Find where the given text appears and provide that cell's center as (X, Y) coordinate. 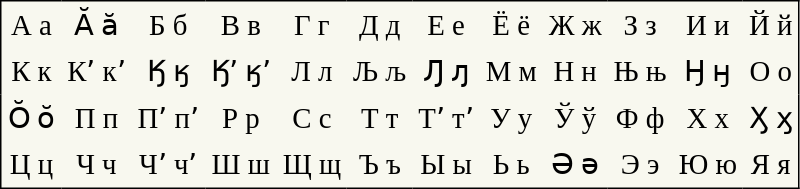
Й й (771, 24)
Д д (380, 24)
Ь ь (512, 164)
Ч ч (96, 164)
Ш ш (241, 164)
Щ щ (312, 164)
Ё ё (512, 24)
Ф ф (640, 117)
Ԓ ԓ (446, 71)
Пʼ пʼ (168, 117)
Г г (312, 24)
Б б (168, 24)
Ц ц (31, 164)
Т т (380, 117)
Љ љ (380, 71)
Ӽ ӽ (771, 117)
Э э (640, 164)
К к (31, 71)
О̆ о̆ (31, 117)
Ӑ ӑ (96, 24)
Ж ж (576, 24)
Кʼ кʼ (96, 71)
С с (312, 117)
З з (640, 24)
Н н (576, 71)
Ю ю (708, 164)
Р р (241, 117)
П п (96, 117)
Е е (446, 24)
О о (771, 71)
Њ њ (640, 71)
Я я (771, 164)
Ӄ ӄ (168, 71)
Ә ә (576, 164)
Ӄʼ ӄʼ (241, 71)
Ў ў (576, 117)
Тʼ тʼ (446, 117)
Ӈ ӈ (708, 71)
В в (241, 24)
И и (708, 24)
Ы ы (446, 164)
Л л (312, 71)
Ъ ъ (380, 164)
У у (512, 117)
Чʼ чʼ (168, 164)
Х х (708, 117)
М м (512, 71)
А а (31, 24)
